Capture the cell that displays the provided text and extract its [X, Y] central coordinate. 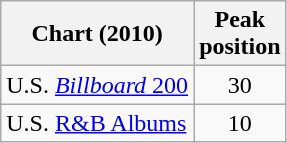
30 [240, 85]
10 [240, 123]
U.S. R&B Albums [98, 123]
U.S. Billboard 200 [98, 85]
Peakposition [240, 34]
Chart (2010) [98, 34]
